Extract the (x, y) coordinate from the center of the cell holding the provided text.  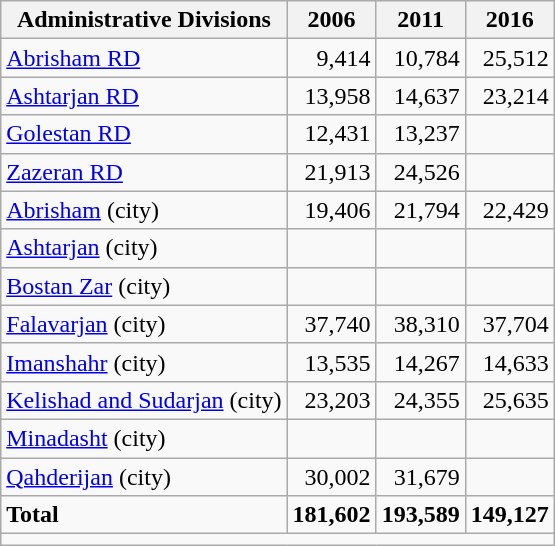
2011 (420, 20)
Ashtarjan RD (144, 96)
149,127 (510, 515)
22,429 (510, 210)
24,355 (420, 400)
13,958 (332, 96)
14,267 (420, 362)
Minadasht (city) (144, 438)
21,794 (420, 210)
23,214 (510, 96)
Kelishad and Sudarjan (city) (144, 400)
2006 (332, 20)
Falavarjan (city) (144, 324)
25,635 (510, 400)
Golestan RD (144, 134)
23,203 (332, 400)
13,535 (332, 362)
30,002 (332, 477)
10,784 (420, 58)
Imanshahr (city) (144, 362)
193,589 (420, 515)
Abrisham (city) (144, 210)
25,512 (510, 58)
9,414 (332, 58)
19,406 (332, 210)
21,913 (332, 172)
24,526 (420, 172)
14,633 (510, 362)
Zazeran RD (144, 172)
181,602 (332, 515)
Abrisham RD (144, 58)
37,704 (510, 324)
Bostan Zar (city) (144, 286)
12,431 (332, 134)
31,679 (420, 477)
2016 (510, 20)
14,637 (420, 96)
37,740 (332, 324)
Total (144, 515)
Ashtarjan (city) (144, 248)
Qahderijan (city) (144, 477)
38,310 (420, 324)
13,237 (420, 134)
Administrative Divisions (144, 20)
